Locate the cell with the specified text and output its (X, Y) center coordinate. 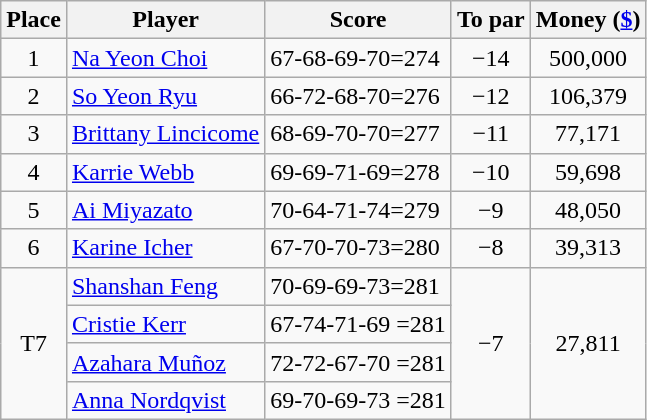
59,698 (588, 172)
−9 (490, 210)
Money ($) (588, 20)
Brittany Lincicome (165, 134)
69-69-71-69=278 (358, 172)
−12 (490, 96)
So Yeon Ryu (165, 96)
Karrie Webb (165, 172)
Karine Icher (165, 248)
Shanshan Feng (165, 286)
−7 (490, 343)
68-69-70-70=277 (358, 134)
Cristie Kerr (165, 324)
500,000 (588, 58)
5 (34, 210)
77,171 (588, 134)
Azahara Muñoz (165, 362)
72-72-67-70 =281 (358, 362)
−8 (490, 248)
Anna Nordqvist (165, 400)
27,811 (588, 343)
−10 (490, 172)
Place (34, 20)
69-70-69-73 =281 (358, 400)
4 (34, 172)
6 (34, 248)
−14 (490, 58)
Ai Miyazato (165, 210)
Score (358, 20)
2 (34, 96)
70-64-71-74=279 (358, 210)
70-69-69-73=281 (358, 286)
Player (165, 20)
66-72-68-70=276 (358, 96)
48,050 (588, 210)
67-70-70-73=280 (358, 248)
Na Yeon Choi (165, 58)
106,379 (588, 96)
−11 (490, 134)
T7 (34, 343)
67-74-71-69 =281 (358, 324)
39,313 (588, 248)
To par (490, 20)
1 (34, 58)
67-68-69-70=274 (358, 58)
3 (34, 134)
